Return the [X, Y] coordinate for the center point of the cell that contains the specified text.  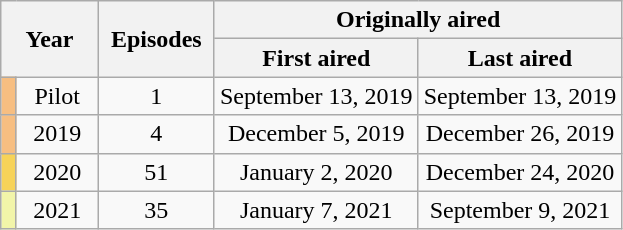
Last aired [520, 58]
2019 [57, 134]
4 [156, 134]
2020 [57, 172]
2021 [57, 210]
January 2, 2020 [316, 172]
Pilot [57, 96]
Year [50, 39]
December 26, 2019 [520, 134]
Episodes [156, 39]
51 [156, 172]
January 7, 2021 [316, 210]
Originally aired [418, 20]
1 [156, 96]
December 5, 2019 [316, 134]
First aired [316, 58]
September 9, 2021 [520, 210]
35 [156, 210]
December 24, 2020 [520, 172]
